Extract the (x, y) coordinate from the center of the cell holding the provided text.  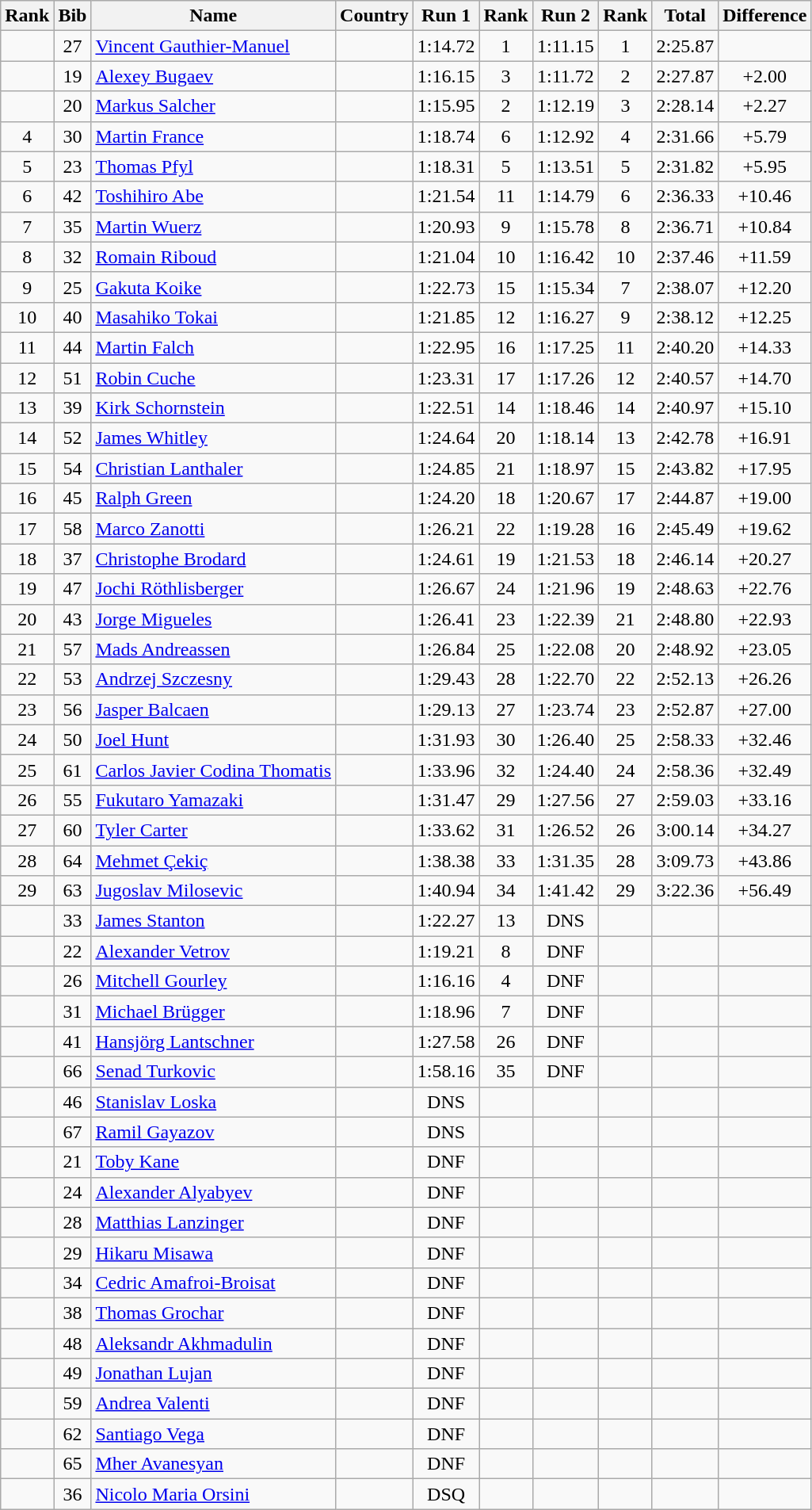
Thomas Pfyl (214, 166)
+34.27 (765, 830)
Difference (765, 16)
Jonathan Lujan (214, 1374)
2:48.80 (685, 619)
Gakuta Koike (214, 287)
Country (375, 16)
56 (73, 709)
Andrzej Szczesny (214, 679)
1:26.84 (446, 649)
65 (73, 1464)
1:33.62 (446, 830)
Martin Wuerz (214, 227)
1:12.19 (566, 106)
Mitchell Gourley (214, 981)
1:21.85 (446, 317)
DSQ (446, 1494)
58 (73, 529)
+5.95 (765, 166)
50 (73, 740)
Aleksandr Akhmadulin (214, 1344)
1:41.42 (566, 891)
Mads Andreassen (214, 649)
57 (73, 649)
Toshihiro Abe (214, 197)
1:19.28 (566, 529)
Nicolo Maria Orsini (214, 1494)
1:29.13 (446, 709)
+17.95 (765, 468)
1:27.56 (566, 800)
1:26.67 (446, 589)
Hansjörg Lantschner (214, 1042)
Run 2 (566, 16)
1:24.61 (446, 559)
2:28.14 (685, 106)
2:44.87 (685, 499)
54 (73, 468)
1:17.25 (566, 347)
1:24.40 (566, 770)
44 (73, 347)
+33.16 (765, 800)
1:16.27 (566, 317)
Senad Turkovic (214, 1072)
40 (73, 317)
+22.93 (765, 619)
1:15.34 (566, 287)
+10.84 (765, 227)
3:22.36 (685, 891)
1:23.74 (566, 709)
+27.00 (765, 709)
1:21.54 (446, 197)
Ralph Green (214, 499)
Total (685, 16)
37 (73, 559)
1:22.08 (566, 649)
Run 1 (446, 16)
1:14.79 (566, 197)
66 (73, 1072)
Hikaru Misawa (214, 1252)
1:21.53 (566, 559)
1:24.85 (446, 468)
+19.62 (765, 529)
Mher Avanesyan (214, 1464)
2:25.87 (685, 46)
53 (73, 679)
1:29.43 (446, 679)
+32.49 (765, 770)
67 (73, 1132)
Thomas Grochar (214, 1313)
Alexey Bugaev (214, 76)
1:22.95 (446, 347)
1:22.39 (566, 619)
+16.91 (765, 438)
+22.76 (765, 589)
1:16.15 (446, 76)
42 (73, 197)
2:27.87 (685, 76)
1:24.20 (446, 499)
+2.00 (765, 76)
38 (73, 1313)
1:33.96 (446, 770)
James Stanton (214, 921)
Jochi Röthlisberger (214, 589)
2:38.12 (685, 317)
63 (73, 891)
Robin Cuche (214, 378)
62 (73, 1434)
+23.05 (765, 649)
Christophe Brodard (214, 559)
1:20.93 (446, 227)
2:38.07 (685, 287)
1:31.35 (566, 860)
52 (73, 438)
1:11.15 (566, 46)
Santiago Vega (214, 1434)
+5.79 (765, 136)
1:40.94 (446, 891)
Michael Brügger (214, 1011)
2:58.33 (685, 740)
2:40.20 (685, 347)
1:11.72 (566, 76)
Andrea Valenti (214, 1404)
1:21.96 (566, 589)
39 (73, 408)
1:18.31 (446, 166)
55 (73, 800)
1:22.70 (566, 679)
Alexander Vetrov (214, 951)
Mehmet Çekiç (214, 860)
41 (73, 1042)
60 (73, 830)
2:36.71 (685, 227)
Markus Salcher (214, 106)
49 (73, 1374)
2:59.03 (685, 800)
1:16.42 (566, 257)
1:16.16 (446, 981)
Alexander Alyabyev (214, 1192)
Kirk Schornstein (214, 408)
3:09.73 (685, 860)
+2.27 (765, 106)
James Whitley (214, 438)
1:26.52 (566, 830)
1:15.78 (566, 227)
2:52.87 (685, 709)
+26.26 (765, 679)
Cedric Amafroi-Broisat (214, 1283)
2:40.57 (685, 378)
45 (73, 499)
2:42.78 (685, 438)
1:27.58 (446, 1042)
2:37.46 (685, 257)
1:13.51 (566, 166)
59 (73, 1404)
+12.20 (765, 287)
Matthias Lanzinger (214, 1222)
1:26.21 (446, 529)
2:58.36 (685, 770)
+14.33 (765, 347)
1:58.16 (446, 1072)
Masahiko Tokai (214, 317)
+43.86 (765, 860)
43 (73, 619)
Romain Riboud (214, 257)
36 (73, 1494)
Joel Hunt (214, 740)
1:12.92 (566, 136)
Stanislav Loska (214, 1102)
Jugoslav Milosevic (214, 891)
1:20.67 (566, 499)
2:48.92 (685, 649)
2:31.82 (685, 166)
Name (214, 16)
1:21.04 (446, 257)
1:18.46 (566, 408)
61 (73, 770)
1:18.96 (446, 1011)
2:31.66 (685, 136)
+12.25 (765, 317)
51 (73, 378)
Carlos Javier Codina Thomatis (214, 770)
Martin Falch (214, 347)
2:43.82 (685, 468)
+14.70 (765, 378)
1:23.31 (446, 378)
Tyler Carter (214, 830)
1:15.95 (446, 106)
2:46.14 (685, 559)
2:52.13 (685, 679)
1:22.73 (446, 287)
+19.00 (765, 499)
1:18.14 (566, 438)
Fukutaro Yamazaki (214, 800)
1:19.21 (446, 951)
Martin France (214, 136)
1:22.51 (446, 408)
48 (73, 1344)
1:22.27 (446, 921)
2:48.63 (685, 589)
1:18.97 (566, 468)
Bib (73, 16)
1:17.26 (566, 378)
Vincent Gauthier-Manuel (214, 46)
Christian Lanthaler (214, 468)
46 (73, 1102)
64 (73, 860)
Jorge Migueles (214, 619)
Jasper Balcaen (214, 709)
47 (73, 589)
3:00.14 (685, 830)
Marco Zanotti (214, 529)
+32.46 (765, 740)
2:45.49 (685, 529)
+56.49 (765, 891)
Ramil Gayazov (214, 1132)
1:31.93 (446, 740)
2:36.33 (685, 197)
1:18.74 (446, 136)
2:40.97 (685, 408)
1:38.38 (446, 860)
+20.27 (765, 559)
1:26.41 (446, 619)
1:26.40 (566, 740)
+11.59 (765, 257)
1:24.64 (446, 438)
+10.46 (765, 197)
Toby Kane (214, 1162)
1:14.72 (446, 46)
1:31.47 (446, 800)
+15.10 (765, 408)
